Extract the (x, y) coordinate from the center of the cell holding the provided text.  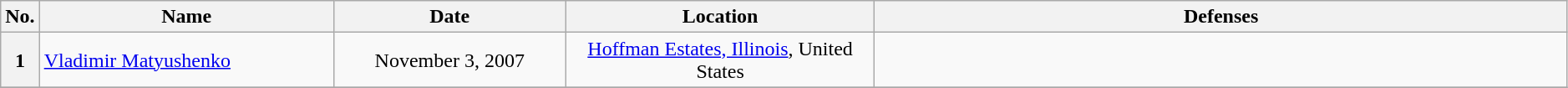
No. (20, 17)
Name (186, 17)
Date (449, 17)
1 (20, 60)
Defenses (1221, 17)
Vladimir Matyushenko (186, 60)
November 3, 2007 (449, 60)
Location (720, 17)
Hoffman Estates, Illinois, United States (720, 60)
